Identify which cell holds the provided text, then report its (X, Y) central coordinate. 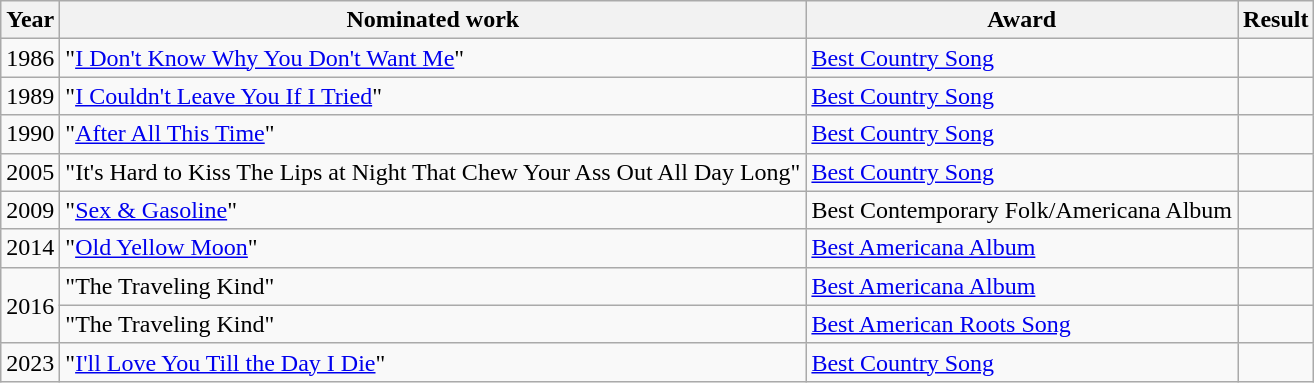
"Old Yellow Moon" (433, 248)
"I Don't Know Why You Don't Want Me" (433, 58)
2005 (30, 172)
"It's Hard to Kiss The Lips at Night That Chew Your Ass Out All Day Long" (433, 172)
"I'll Love You Till the Day I Die" (433, 362)
Award (1022, 20)
2016 (30, 305)
1989 (30, 96)
"I Couldn't Leave You If I Tried" (433, 96)
Result (1276, 20)
Nominated work (433, 20)
"Sex & Gasoline" (433, 210)
2009 (30, 210)
1986 (30, 58)
2023 (30, 362)
Best Contemporary Folk/Americana Album (1022, 210)
2014 (30, 248)
"After All This Time" (433, 134)
Year (30, 20)
1990 (30, 134)
Best American Roots Song (1022, 324)
